Extract the (X, Y) coordinate from the center of the cell holding the provided text.  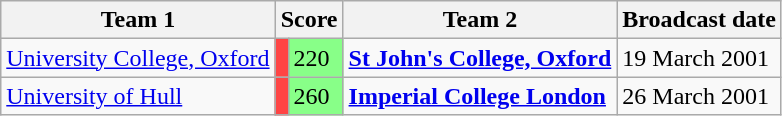
Broadcast date (700, 20)
St John's College, Oxford (480, 58)
Imperial College London (480, 96)
University College, Oxford (138, 58)
Team 1 (138, 20)
Score (309, 20)
Team 2 (480, 20)
University of Hull (138, 96)
26 March 2001 (700, 96)
220 (316, 58)
19 March 2001 (700, 58)
260 (316, 96)
